Provide the [X, Y] coordinate of the cell's center where the given text is located.  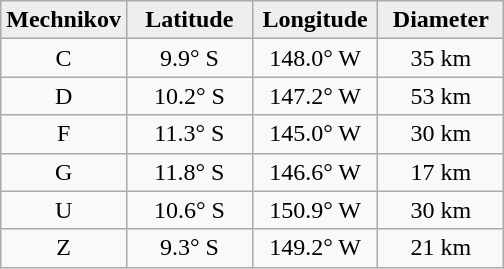
145.0° W [315, 134]
11.8° S [189, 172]
17 km [441, 172]
Diameter [441, 20]
148.0° W [315, 58]
9.3° S [189, 248]
11.3° S [189, 134]
35 km [441, 58]
Latitude [189, 20]
C [64, 58]
D [64, 96]
10.2° S [189, 96]
Mechnikov [64, 20]
53 km [441, 96]
U [64, 210]
149.2° W [315, 248]
F [64, 134]
146.6° W [315, 172]
G [64, 172]
9.9° S [189, 58]
21 km [441, 248]
10.6° S [189, 210]
150.9° W [315, 210]
Longitude [315, 20]
147.2° W [315, 96]
Z [64, 248]
